Identify which cell holds the provided text, then report its [x, y] central coordinate. 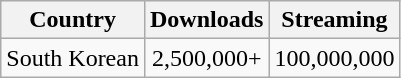
2,500,000+ [206, 58]
South Korean [73, 58]
Country [73, 20]
100,000,000 [334, 58]
Streaming [334, 20]
Downloads [206, 20]
